Return (x, y) of the center of cell containing provided text 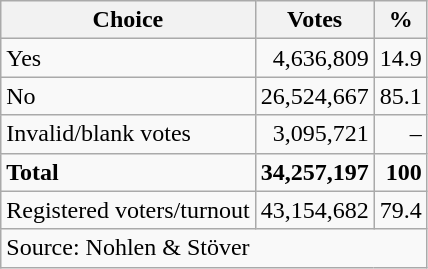
14.9 (400, 58)
79.4 (400, 210)
% (400, 20)
– (400, 134)
100 (400, 172)
Choice (128, 20)
85.1 (400, 96)
Total (128, 172)
Votes (314, 20)
34,257,197 (314, 172)
Source: Nohlen & Stöver (214, 248)
Invalid/blank votes (128, 134)
3,095,721 (314, 134)
26,524,667 (314, 96)
No (128, 96)
Registered voters/turnout (128, 210)
Yes (128, 58)
43,154,682 (314, 210)
4,636,809 (314, 58)
